Capture the cell that displays the provided text and extract its (X, Y) central coordinate. 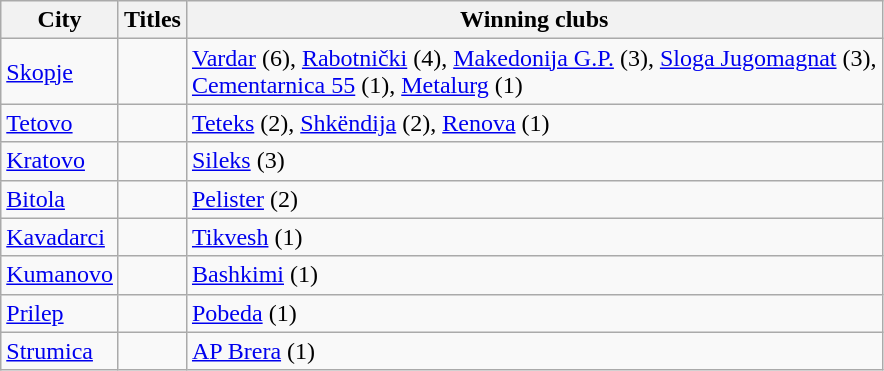
Strumica (60, 351)
Pelister (2) (534, 199)
Bashkimi (1) (534, 275)
AP Brera (1) (534, 351)
Kumanovo (60, 275)
Vardar (6), Rabotnički (4), Makedonija G.P. (3), Sloga Jugomagnat (3), Cementarnica 55 (1), Metalurg (1) (534, 72)
Winning clubs (534, 20)
City (60, 20)
Titles (152, 20)
Bitola (60, 199)
Tikvesh (1) (534, 237)
Kavadarci (60, 237)
Pobeda (1) (534, 313)
Sileks (3) (534, 161)
Skopje (60, 72)
Teteks (2), Shkëndija (2), Renova (1) (534, 123)
Prilep (60, 313)
Tetovo (60, 123)
Kratovo (60, 161)
